For the text-containing cell, return its midpoint in [x, y] coordinate format. 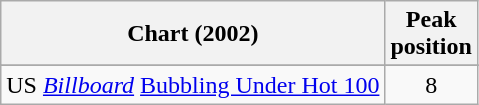
US Billboard Bubbling Under Hot 100 [193, 85]
Chart (2002) [193, 34]
Peakposition [431, 34]
8 [431, 85]
